Capture the cell that displays the provided text and extract its [x, y] central coordinate. 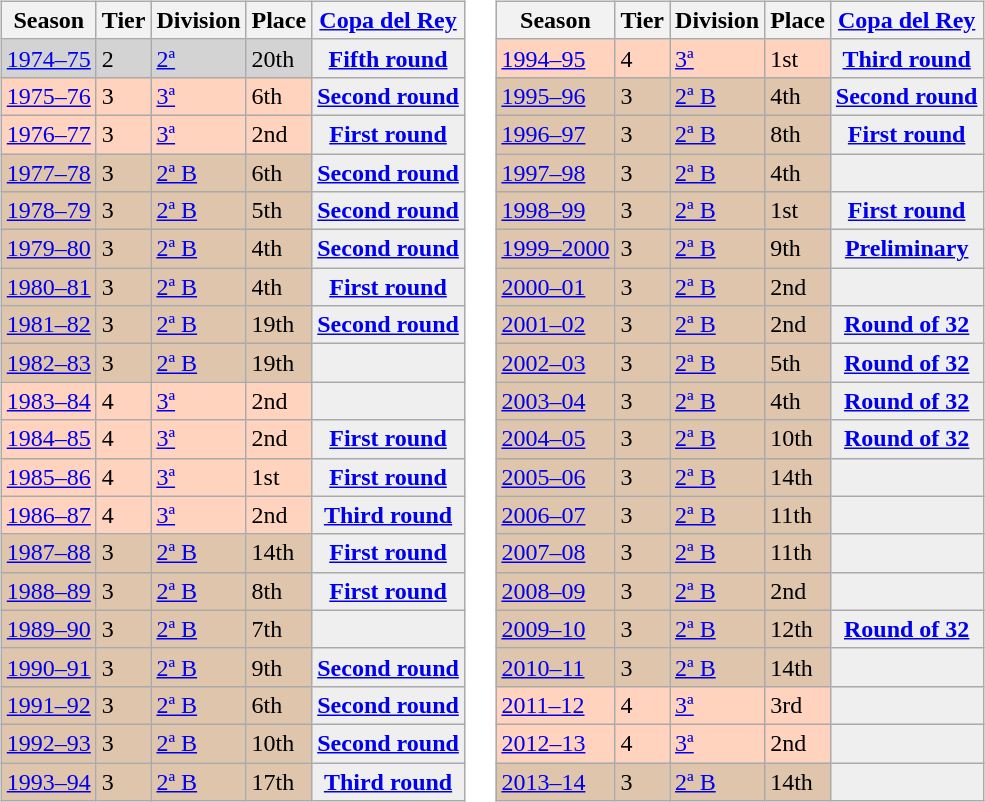
2000–01 [556, 287]
17th [279, 781]
2005–06 [556, 477]
1985–86 [48, 477]
2002–03 [556, 363]
1980–81 [48, 287]
3rd [798, 705]
7th [279, 629]
1995–96 [556, 96]
1976–77 [48, 134]
1993–94 [48, 781]
1978–79 [48, 211]
1990–91 [48, 667]
Preliminary [906, 249]
2 [124, 58]
2008–09 [556, 591]
2001–02 [556, 325]
1983–84 [48, 401]
2013–14 [556, 781]
2011–12 [556, 705]
12th [798, 629]
1979–80 [48, 249]
1989–90 [48, 629]
20th [279, 58]
1988–89 [48, 591]
1992–93 [48, 743]
1987–88 [48, 553]
2ª [198, 58]
1974–75 [48, 58]
1999–2000 [556, 249]
2006–07 [556, 515]
1994–95 [556, 58]
2009–10 [556, 629]
2010–11 [556, 667]
1984–85 [48, 439]
1975–76 [48, 96]
2004–05 [556, 439]
1977–78 [48, 173]
1996–97 [556, 134]
1991–92 [48, 705]
2012–13 [556, 743]
1981–82 [48, 325]
2003–04 [556, 401]
1998–99 [556, 211]
1997–98 [556, 173]
1986–87 [48, 515]
2007–08 [556, 553]
1982–83 [48, 363]
Fifth round [388, 58]
